Return [X, Y] of the center of cell containing provided text 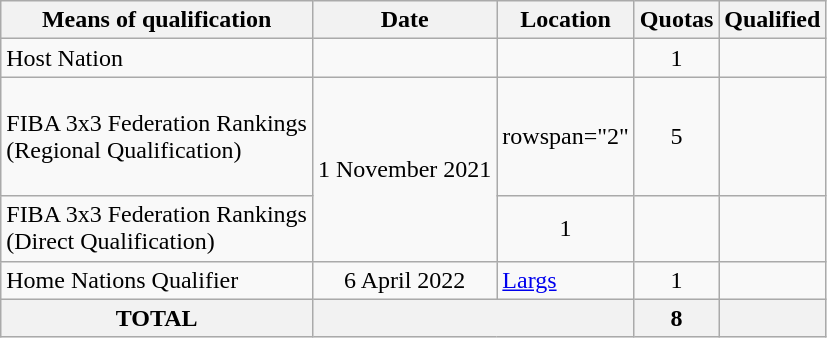
Largs [566, 280]
1 November 2021 [404, 169]
5 [676, 136]
TOTAL [157, 318]
Home Nations Qualifier [157, 280]
Location [566, 20]
8 [676, 318]
6 April 2022 [404, 280]
Means of qualification [157, 20]
Date [404, 20]
rowspan="2" [566, 136]
Host Nation [157, 58]
FIBA 3x3 Federation Rankings(Regional Qualification) [157, 136]
FIBA 3x3 Federation Rankings(Direct Qualification) [157, 228]
Quotas [676, 20]
Qualified [772, 20]
